Output the (X, Y) coordinate of the center of the cell containing the given text.  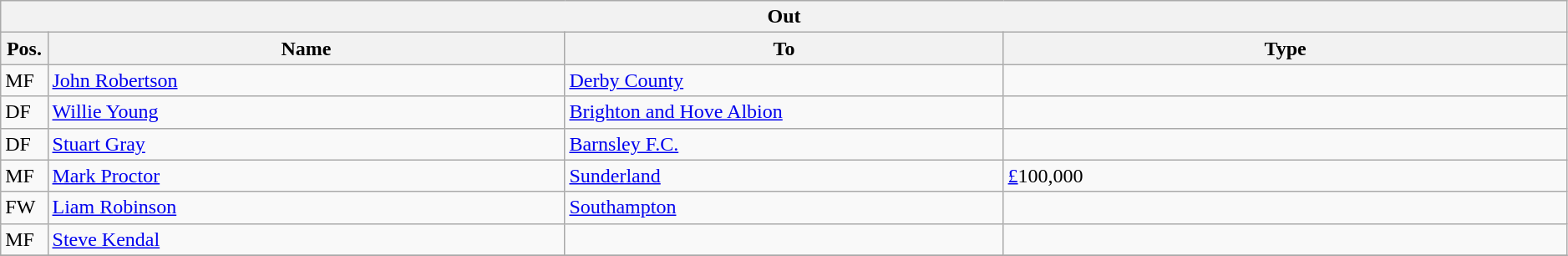
Willie Young (306, 112)
Steve Kendal (306, 239)
Stuart Gray (306, 144)
Name (306, 49)
FW (24, 207)
£100,000 (1285, 176)
John Robertson (306, 80)
Sunderland (784, 176)
Derby County (784, 80)
Liam Robinson (306, 207)
Type (1285, 49)
Brighton and Hove Albion (784, 112)
Out (784, 17)
Southampton (784, 207)
Pos. (24, 49)
Mark Proctor (306, 176)
Barnsley F.C. (784, 144)
To (784, 49)
